From the cell containing the given text, extract its center point as (X, Y) coordinate. 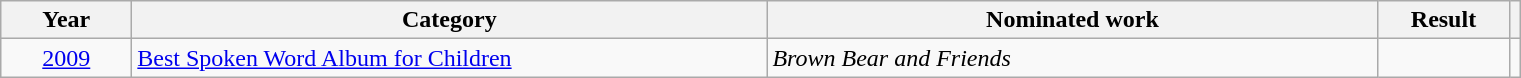
Year (66, 20)
2009 (66, 58)
Nominated work (1072, 20)
Category (450, 20)
Best Spoken Word Album for Children (450, 58)
Brown Bear and Friends (1072, 58)
Result (1444, 20)
